Return (X, Y) of the center of cell containing provided text 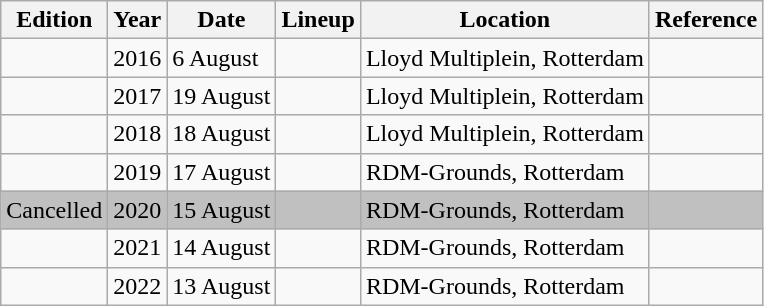
2021 (138, 248)
Date (222, 20)
Edition (54, 20)
2016 (138, 58)
Lineup (318, 20)
18 August (222, 134)
17 August (222, 172)
Location (504, 20)
2019 (138, 172)
Year (138, 20)
Cancelled (54, 210)
15 August (222, 210)
2018 (138, 134)
2022 (138, 286)
6 August (222, 58)
13 August (222, 286)
Reference (706, 20)
14 August (222, 248)
2020 (138, 210)
19 August (222, 96)
2017 (138, 96)
